Scan for the cell matching the given text and deliver its [x, y] coordinate at center. 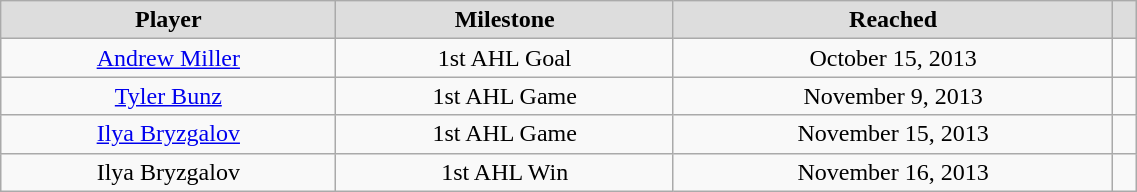
Reached [892, 20]
October 15, 2013 [892, 58]
Player [168, 20]
Tyler Bunz [168, 96]
November 15, 2013 [892, 134]
1st AHL Win [505, 172]
November 16, 2013 [892, 172]
Milestone [505, 20]
November 9, 2013 [892, 96]
1st AHL Goal [505, 58]
Andrew Miller [168, 58]
